Locate the cell with the specified text and output its (X, Y) center coordinate. 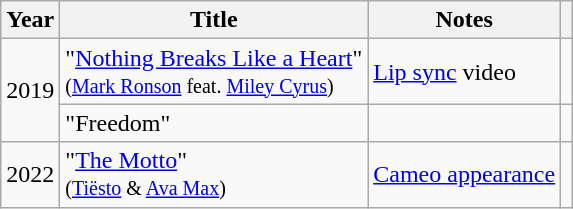
"Freedom" (214, 123)
"The Motto"(Tiësto & Ava Max) (214, 174)
2019 (30, 90)
"Nothing Breaks Like a Heart"(Mark Ronson feat. Miley Cyrus) (214, 72)
Lip sync video (464, 72)
2022 (30, 174)
Notes (464, 20)
Cameo appearance (464, 174)
Year (30, 20)
Title (214, 20)
